Detect which cell encompasses the target text, then output its (X, Y) center coordinate. 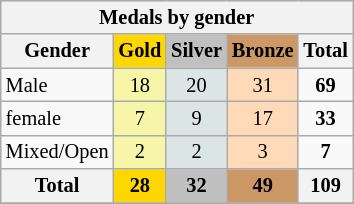
28 (140, 186)
49 (263, 186)
31 (263, 85)
Male (58, 85)
Mixed/Open (58, 152)
18 (140, 85)
Gold (140, 51)
female (58, 118)
32 (196, 186)
20 (196, 85)
3 (263, 152)
Silver (196, 51)
Bronze (263, 51)
Medals by gender (177, 17)
69 (325, 85)
33 (325, 118)
17 (263, 118)
109 (325, 186)
Gender (58, 51)
9 (196, 118)
